Scan for the cell matching the given text and deliver its [x, y] coordinate at center. 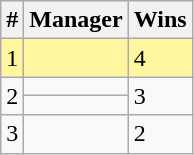
Wins [160, 20]
4 [160, 58]
1 [12, 58]
# [12, 20]
Manager [76, 20]
